Return [X, Y] of the center of cell containing provided text 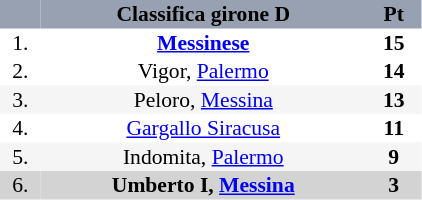
11 [394, 128]
1. [20, 42]
Messinese [203, 42]
5. [20, 156]
13 [394, 100]
Umberto I, Messina [203, 185]
Pt [394, 14]
2. [20, 71]
3 [394, 185]
Gargallo Siracusa [203, 128]
Indomita, Palermo [203, 156]
Peloro, Messina [203, 100]
9 [394, 156]
Vigor, Palermo [203, 71]
6. [20, 185]
3. [20, 100]
Classifica girone D [203, 14]
4. [20, 128]
14 [394, 71]
15 [394, 42]
